Locate the cell with the specified text and output its (x, y) center coordinate. 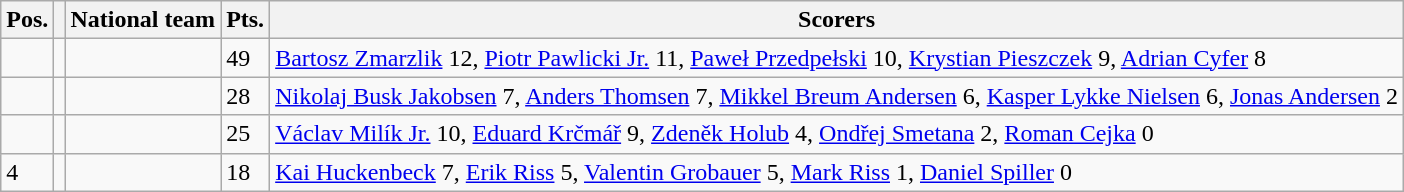
Nikolaj Busk Jakobsen 7, Anders Thomsen 7, Mikkel Breum Andersen 6, Kasper Lykke Nielsen 6, Jonas Andersen 2 (837, 96)
4 (28, 172)
Kai Huckenbeck 7, Erik Riss 5, Valentin Grobauer 5, Mark Riss 1, Daniel Spiller 0 (837, 172)
Bartosz Zmarzlik 12, Piotr Pawlicki Jr. 11, Paweł Przedpełski 10, Krystian Pieszczek 9, Adrian Cyfer 8 (837, 58)
National team (143, 20)
28 (246, 96)
Václav Milík Jr. 10, Eduard Krčmář 9, Zdeněk Holub 4, Ondřej Smetana 2, Roman Cejka 0 (837, 134)
Pos. (28, 20)
Pts. (246, 20)
25 (246, 134)
18 (246, 172)
Scorers (837, 20)
49 (246, 58)
